Return (X, Y) of the center of cell containing provided text 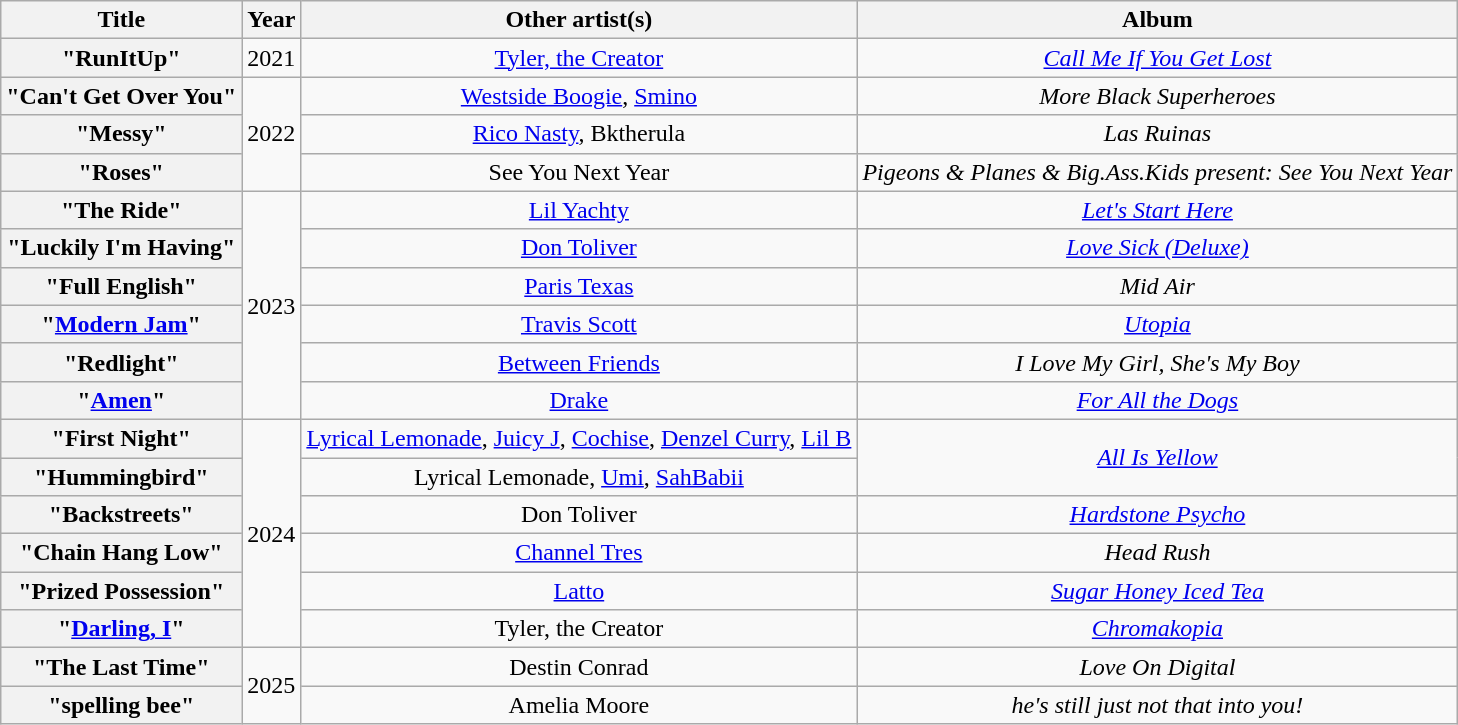
Love Sick (Deluxe) (1158, 248)
"spelling bee" (122, 705)
2025 (272, 686)
"Full English" (122, 286)
"The Last Time" (122, 667)
"Darling, I" (122, 629)
"The Ride" (122, 210)
Album (1158, 20)
Drake (579, 400)
Pigeons & Planes & Big.Ass.Kids present: See You Next Year (1158, 172)
"Amen" (122, 400)
Las Ruinas (1158, 134)
Mid Air (1158, 286)
Between Friends (579, 362)
"Messy" (122, 134)
I Love My Girl, She's My Boy (1158, 362)
See You Next Year (579, 172)
Hardstone Psycho (1158, 515)
"Prized Possession" (122, 591)
he's still just not that into you! (1158, 705)
2024 (272, 533)
Lyrical Lemonade, Juicy J, Cochise, Denzel Curry, Lil B (579, 438)
Love On Digital (1158, 667)
Title (122, 20)
"Redlight" (122, 362)
Head Rush (1158, 553)
Call Me If You Get Lost (1158, 58)
"RunItUp" (122, 58)
Lil Yachty (579, 210)
Year (272, 20)
"First Night" (122, 438)
Latto (579, 591)
Westside Boogie, Smino (579, 96)
"Hummingbird" (122, 477)
All Is Yellow (1158, 457)
"Chain Hang Low" (122, 553)
Travis Scott (579, 324)
Amelia Moore (579, 705)
2021 (272, 58)
"Modern Jam" (122, 324)
Rico Nasty, Bktherula (579, 134)
"Roses" (122, 172)
Utopia (1158, 324)
Chromakopia (1158, 629)
Other artist(s) (579, 20)
More Black Superheroes (1158, 96)
"Luckily I'm Having" (122, 248)
Channel Tres (579, 553)
Let's Start Here (1158, 210)
Destin Conrad (579, 667)
"Backstreets" (122, 515)
Sugar Honey Iced Tea (1158, 591)
Lyrical Lemonade, Umi, SahBabii (579, 477)
2022 (272, 134)
For All the Dogs (1158, 400)
2023 (272, 305)
Paris Texas (579, 286)
"Can't Get Over You" (122, 96)
